Identify which cell holds the provided text, then report its (X, Y) central coordinate. 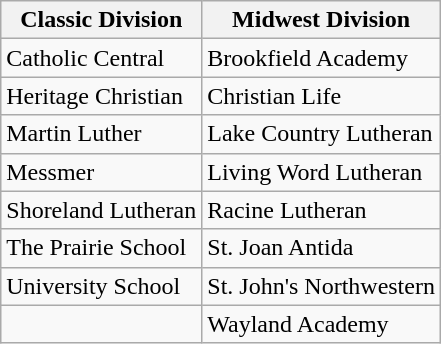
University School (102, 286)
Wayland Academy (322, 324)
Racine Lutheran (322, 210)
Classic Division (102, 20)
Shoreland Lutheran (102, 210)
Brookfield Academy (322, 58)
Midwest Division (322, 20)
Living Word Lutheran (322, 172)
Heritage Christian (102, 96)
Christian Life (322, 96)
Lake Country Lutheran (322, 134)
St. Joan Antida (322, 248)
The Prairie School (102, 248)
Catholic Central (102, 58)
Messmer (102, 172)
Martin Luther (102, 134)
St. John's Northwestern (322, 286)
